Extract the [X, Y] coordinate from the center of the cell holding the provided text.  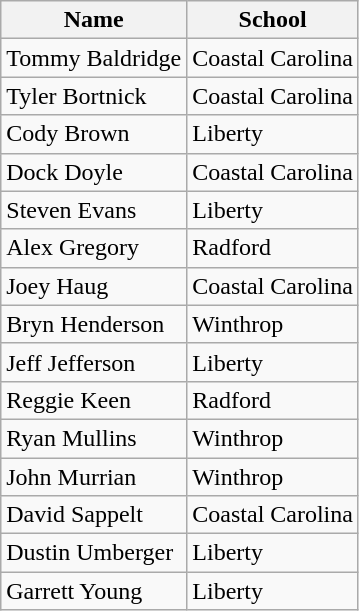
Alex Gregory [94, 248]
Tommy Baldridge [94, 58]
Dock Doyle [94, 172]
John Murrian [94, 477]
Reggie Keen [94, 400]
Jeff Jefferson [94, 362]
Cody Brown [94, 134]
David Sappelt [94, 515]
Dustin Umberger [94, 553]
School [273, 20]
Steven Evans [94, 210]
Joey Haug [94, 286]
Tyler Bortnick [94, 96]
Ryan Mullins [94, 438]
Garrett Young [94, 591]
Name [94, 20]
Bryn Henderson [94, 324]
